Locate the cell with the specified text and output its (X, Y) center coordinate. 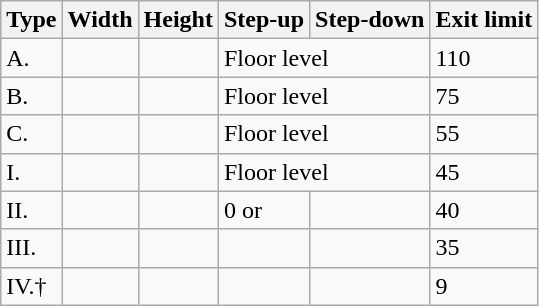
Width (100, 20)
0 or (264, 210)
I. (32, 172)
B. (32, 96)
Exit limit (484, 20)
110 (484, 58)
55 (484, 134)
40 (484, 210)
IV.† (32, 286)
Step-up (264, 20)
III. (32, 248)
75 (484, 96)
C. (32, 134)
Step-down (370, 20)
45 (484, 172)
35 (484, 248)
II. (32, 210)
Type (32, 20)
9 (484, 286)
A. (32, 58)
Height (178, 20)
